Capture the cell that displays the provided text and extract its [X, Y] central coordinate. 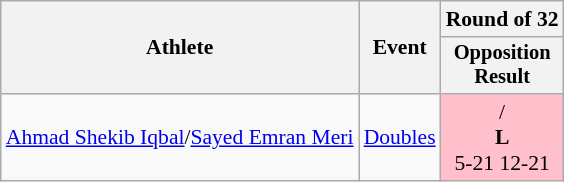
Round of 32 [502, 19]
Athlete [180, 48]
/L5-21 12-21 [502, 138]
Doubles [400, 138]
Event [400, 48]
OppositionResult [502, 66]
Ahmad Shekib Iqbal/Sayed Emran Meri [180, 138]
